Extract the [x, y] coordinate from the center of the cell holding the provided text.  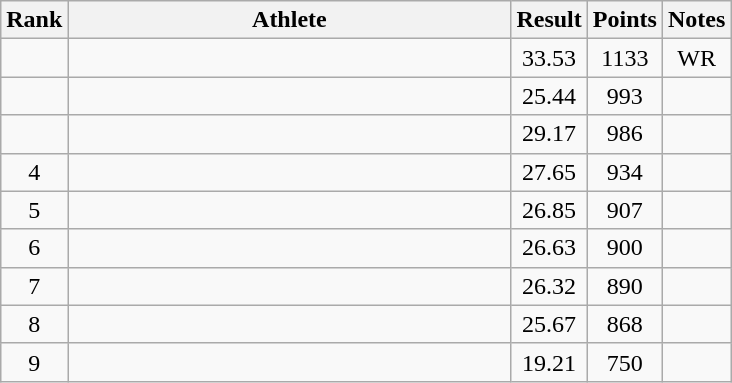
33.53 [549, 58]
7 [34, 286]
Points [624, 20]
1133 [624, 58]
Athlete [290, 20]
Notes [696, 20]
26.85 [549, 210]
19.21 [549, 362]
868 [624, 324]
Rank [34, 20]
25.44 [549, 96]
986 [624, 134]
8 [34, 324]
29.17 [549, 134]
993 [624, 96]
25.67 [549, 324]
27.65 [549, 172]
WR [696, 58]
Result [549, 20]
934 [624, 172]
907 [624, 210]
26.32 [549, 286]
890 [624, 286]
4 [34, 172]
9 [34, 362]
900 [624, 248]
750 [624, 362]
6 [34, 248]
26.63 [549, 248]
5 [34, 210]
